Find where the given text appears and provide that cell's center as [x, y] coordinate. 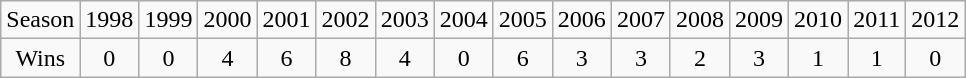
2002 [346, 20]
2 [700, 58]
2008 [700, 20]
2005 [522, 20]
2004 [464, 20]
2000 [228, 20]
8 [346, 58]
2006 [582, 20]
1999 [168, 20]
2012 [936, 20]
2003 [404, 20]
2010 [818, 20]
2001 [286, 20]
Season [40, 20]
2011 [877, 20]
1998 [110, 20]
2009 [758, 20]
2007 [640, 20]
Wins [40, 58]
